Return the (x, y) coordinate for the center point of the cell that contains the specified text.  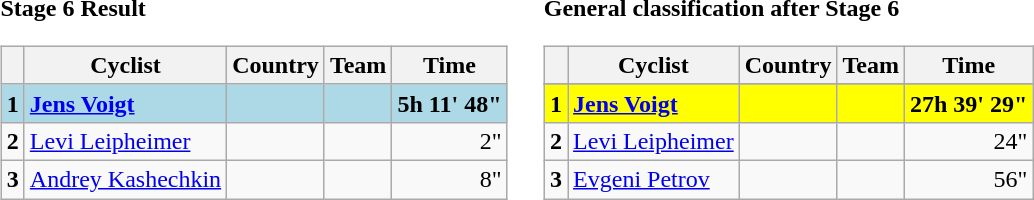
Evgeni Petrov (654, 179)
56" (968, 179)
8" (450, 179)
Andrey Kashechkin (125, 179)
5h 11' 48" (450, 103)
2" (450, 141)
24" (968, 141)
27h 39' 29" (968, 103)
